Return the (X, Y) coordinate for the center point of the cell that contains the specified text.  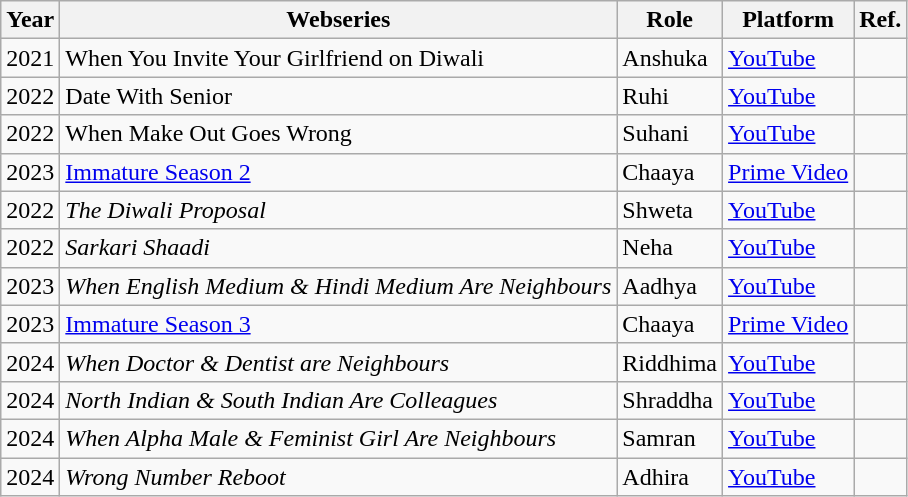
When English Medium & Hindi Medium Are Neighbours (338, 286)
Riddhima (670, 362)
Samran (670, 438)
Webseries (338, 20)
Ref. (880, 20)
Neha (670, 248)
When You Invite Your Girlfriend on Diwali (338, 58)
2021 (30, 58)
Year (30, 20)
Platform (788, 20)
Date With Senior (338, 96)
Sarkari Shaadi (338, 248)
Adhira (670, 477)
Immature Season 2 (338, 172)
When Alpha Male & Feminist Girl Are Neighbours (338, 438)
Shraddha (670, 400)
Ruhi (670, 96)
Immature Season 3 (338, 324)
Anshuka (670, 58)
When Doctor & Dentist are Neighbours (338, 362)
North Indian & South Indian Are Colleagues (338, 400)
Wrong Number Reboot (338, 477)
Suhani (670, 134)
Role (670, 20)
The Diwali Proposal (338, 210)
Shweta (670, 210)
Aadhya (670, 286)
When Make Out Goes Wrong (338, 134)
